Detect which cell encompasses the target text, then output its (x, y) center coordinate. 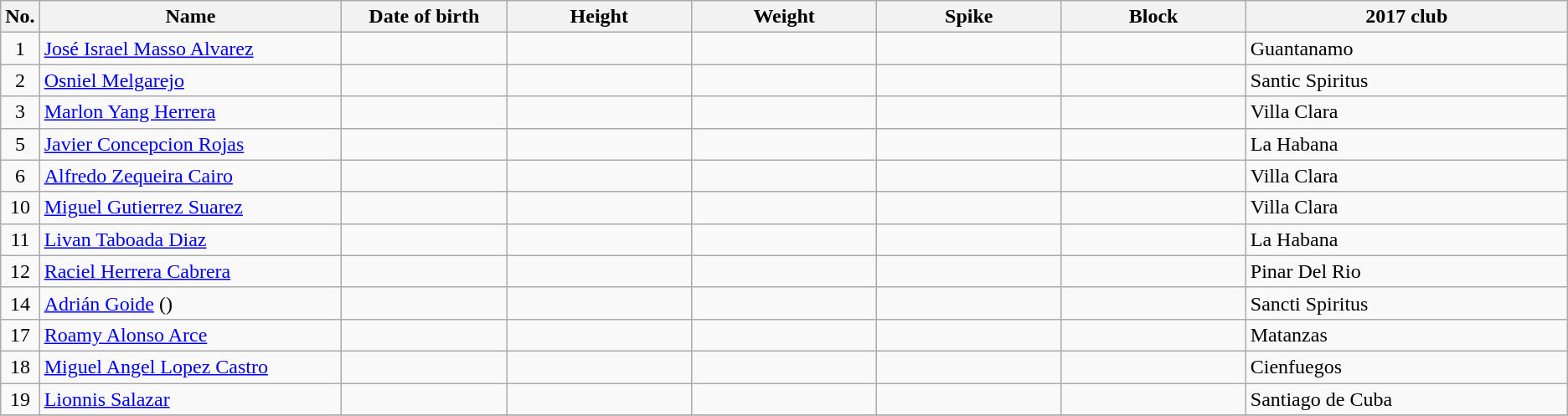
Miguel Angel Lopez Castro (191, 367)
Osniel Melgarejo (191, 80)
3 (20, 112)
Sancti Spiritus (1406, 303)
Lionnis Salazar (191, 399)
10 (20, 208)
Name (191, 17)
Livan Taboada Diaz (191, 239)
No. (20, 17)
Javier Concepcion Rojas (191, 144)
Santic Spiritus (1406, 80)
Height (600, 17)
6 (20, 176)
Alfredo Zequeira Cairo (191, 176)
José Israel Masso Alvarez (191, 49)
Guantanamo (1406, 49)
Date of birth (424, 17)
2 (20, 80)
Marlon Yang Herrera (191, 112)
Roamy Alonso Arce (191, 335)
Santiago de Cuba (1406, 399)
Pinar Del Rio (1406, 271)
Block (1153, 17)
Miguel Gutierrez Suarez (191, 208)
Adrián Goide () (191, 303)
17 (20, 335)
19 (20, 399)
12 (20, 271)
Weight (784, 17)
2017 club (1406, 17)
Cienfuegos (1406, 367)
11 (20, 239)
Spike (969, 17)
14 (20, 303)
5 (20, 144)
Matanzas (1406, 335)
Raciel Herrera Cabrera (191, 271)
18 (20, 367)
1 (20, 49)
